For the text-containing cell, return its midpoint in [X, Y] coordinate format. 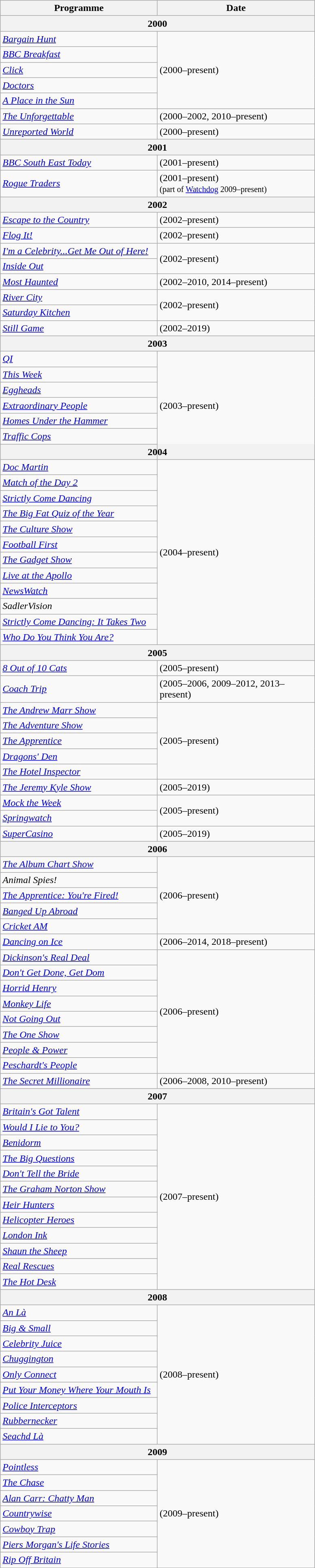
(2009–present) [236, 1514]
Bargain Hunt [79, 39]
(2005–2006, 2009–2012, 2013–present) [236, 689]
(2000–2002, 2010–present) [236, 116]
Big & Small [79, 1328]
(2006–2014, 2018–present) [236, 942]
2007 [157, 1096]
Peschardt's People [79, 1065]
2001 [157, 147]
Put Your Money Where Your Mouth Is [79, 1390]
Would I Lie to You? [79, 1127]
BBC Breakfast [79, 54]
2004 [157, 452]
(2001–present) [236, 162]
2008 [157, 1297]
Dickinson's Real Deal [79, 957]
(2002–2019) [236, 328]
The Hot Desk [79, 1282]
2003 [157, 343]
(2001–present)(part of Watchdog 2009–present) [236, 184]
The Jeremy Kyle Show [79, 787]
Homes Under the Hammer [79, 421]
(2007–present) [236, 1197]
Eggheads [79, 390]
Helicopter Heroes [79, 1220]
SadlerVision [79, 606]
Programme [79, 8]
Football First [79, 544]
2009 [157, 1451]
This Week [79, 374]
Cricket AM [79, 926]
Still Game [79, 328]
A Place in the Sun [79, 101]
An Là [79, 1313]
Horrid Henry [79, 988]
Dancing on Ice [79, 942]
Escape to the Country [79, 220]
The Big Questions [79, 1158]
Seachd Là [79, 1436]
Flog It! [79, 235]
Pointless [79, 1467]
BBC South East Today [79, 162]
Inside Out [79, 266]
Alan Carr: Chatty Man [79, 1498]
(2004–present) [236, 552]
8 Out of 10 Cats [79, 668]
People & Power [79, 1050]
(2003–present) [236, 405]
NewsWatch [79, 591]
Piers Morgan's Life Stories [79, 1544]
Mock the Week [79, 803]
Shaun the Sheep [79, 1251]
Real Rescues [79, 1266]
The One Show [79, 1035]
The Hotel Inspector [79, 772]
Britain's Got Talent [79, 1112]
QI [79, 359]
Benidorm [79, 1143]
Match of the Day 2 [79, 483]
Live at the Apollo [79, 575]
Doc Martin [79, 467]
Banged Up Abroad [79, 911]
(2008–present) [236, 1375]
2000 [157, 24]
The Secret Millionaire [79, 1081]
The Apprentice: You're Fired! [79, 895]
Police Interceptors [79, 1405]
SuperCasino [79, 834]
Click [79, 70]
Don't Tell the Bride [79, 1173]
The Culture Show [79, 529]
Only Connect [79, 1374]
Don't Get Done, Get Dom [79, 973]
Rubbernecker [79, 1421]
The Graham Norton Show [79, 1189]
The Album Chart Show [79, 864]
Monkey Life [79, 1004]
2006 [157, 849]
I'm a Celebrity...Get Me Out of Here! [79, 251]
Rogue Traders [79, 184]
Heir Hunters [79, 1205]
Countrywise [79, 1514]
(2006–2008, 2010–present) [236, 1081]
Date [236, 8]
The Apprentice [79, 741]
The Big Fat Quiz of the Year [79, 514]
Celebrity Juice [79, 1343]
River City [79, 297]
The Adventure Show [79, 726]
Strictly Come Dancing: It Takes Two [79, 622]
Dragons' Den [79, 756]
Cowboy Trap [79, 1529]
2002 [157, 204]
Chuggington [79, 1359]
The Unforgettable [79, 116]
Unreported World [79, 132]
The Chase [79, 1483]
Animal Spies! [79, 880]
Extraordinary People [79, 405]
The Gadget Show [79, 560]
Coach Trip [79, 689]
Saturday Kitchen [79, 313]
Who Do You Think You Are? [79, 637]
London Ink [79, 1235]
Strictly Come Dancing [79, 498]
2005 [157, 652]
Most Haunted [79, 282]
Doctors [79, 85]
(2002–2010, 2014–present) [236, 282]
Not Going Out [79, 1019]
Rip Off Britain [79, 1560]
Springwatch [79, 818]
Traffic Cops [79, 436]
The Andrew Marr Show [79, 710]
